From the cell containing the given text, extract its center point as (x, y) coordinate. 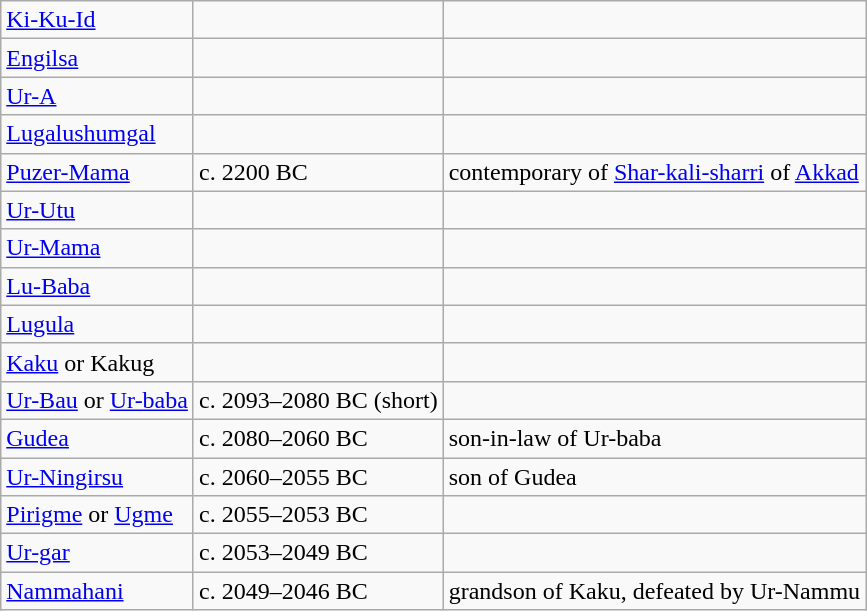
Ur-Bau or Ur-baba (98, 400)
Ki-Ku-Id (98, 20)
Ur-Ningirsu (98, 477)
c. 2053–2049 BC (318, 553)
grandson of Kaku, defeated by Ur-Nammu (654, 591)
Kaku or Kakug (98, 362)
son-in-law of Ur-baba (654, 438)
c. 2093–2080 BC (short) (318, 400)
Lugalushumgal (98, 134)
Ur-gar (98, 553)
contemporary of Shar-kali-sharri of Akkad (654, 172)
Engilsa (98, 58)
Nammahani (98, 591)
Puzer-Mama (98, 172)
Lugula (98, 324)
Ur-Mama (98, 248)
Ur-Utu (98, 210)
Gudea (98, 438)
c. 2200 BC (318, 172)
c. 2049–2046 BC (318, 591)
Pirigme or Ugme (98, 515)
Ur-A (98, 96)
Lu-Baba (98, 286)
son of Gudea (654, 477)
c. 2080–2060 BC (318, 438)
c. 2055–2053 BC (318, 515)
c. 2060–2055 BC (318, 477)
